Extract the (x, y) coordinate from the center of the cell holding the provided text.  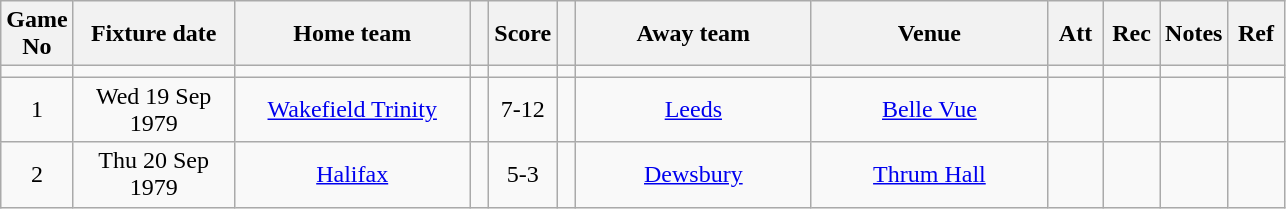
5-3 (523, 174)
Belle Vue (929, 110)
Game No (37, 34)
Wakefield Trinity (352, 110)
Home team (352, 34)
2 (37, 174)
Halifax (352, 174)
7-12 (523, 110)
Venue (929, 34)
Wed 19 Sep 1979 (154, 110)
Leeds (693, 110)
Rec (1132, 34)
Thrum Hall (929, 174)
Notes (1194, 34)
Ref (1256, 34)
Att (1075, 34)
Score (523, 34)
Away team (693, 34)
Fixture date (154, 34)
1 (37, 110)
Dewsbury (693, 174)
Thu 20 Sep 1979 (154, 174)
